Extract the (X, Y) coordinate from the center of the cell holding the provided text.  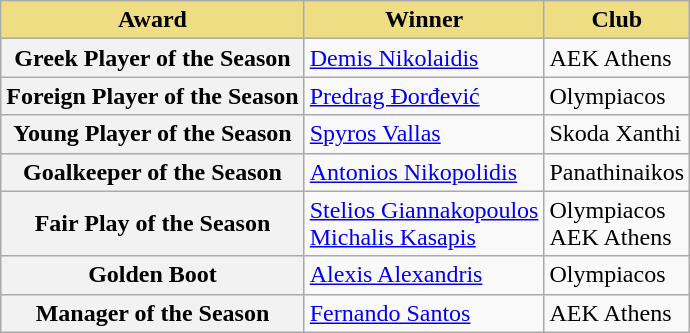
Panathinaikos (617, 172)
Spyros Vallas (424, 134)
Goalkeeper of the Season (152, 172)
Golden Boot (152, 275)
Alexis Alexandris (424, 275)
Foreign Player of the Season (152, 96)
Fernando Santos (424, 313)
Greek Player of the Season (152, 58)
Predrag Đorđević (424, 96)
Skoda Xanthi (617, 134)
Young Player of the Season (152, 134)
OlympiacosAEK Athens (617, 224)
Award (152, 20)
Winner (424, 20)
Fair Play of the Season (152, 224)
Stelios Giannakopoulos Michalis Kasapis (424, 224)
Club (617, 20)
Antonios Nikopolidis (424, 172)
Demis Nikolaidis (424, 58)
Manager of the Season (152, 313)
